Locate the cell with the specified text and output its [x, y] center coordinate. 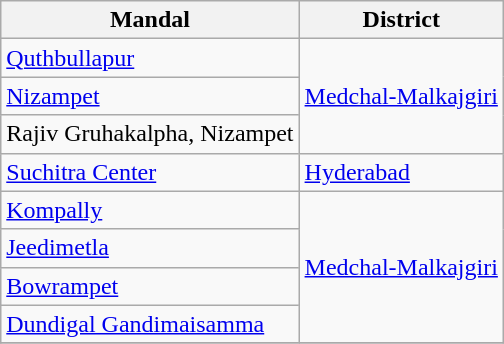
Bowrampet [150, 286]
Suchitra Center [150, 172]
Hyderabad [401, 172]
Nizampet [150, 96]
Mandal [150, 20]
District [401, 20]
Jeedimetla [150, 248]
Rajiv Gruhakalpha, Nizampet [150, 134]
Quthbullapur [150, 58]
Kompally [150, 210]
Dundigal Gandimaisamma [150, 324]
